Provide the [x, y] coordinate of the cell's center where the given text is located.  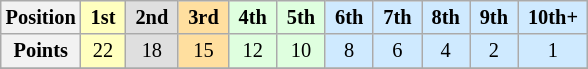
2 [494, 51]
12 [253, 51]
15 [203, 51]
4th [253, 17]
1st [104, 17]
1 [553, 51]
7th [397, 17]
Points [41, 51]
3rd [203, 17]
8 [349, 51]
6 [397, 51]
9th [494, 17]
Position [41, 17]
10 [301, 51]
18 [152, 51]
2nd [152, 17]
22 [104, 51]
6th [349, 17]
8th [446, 17]
5th [301, 17]
10th+ [553, 17]
4 [446, 51]
